Return the [X, Y] coordinate for the center point of the cell that contains the specified text.  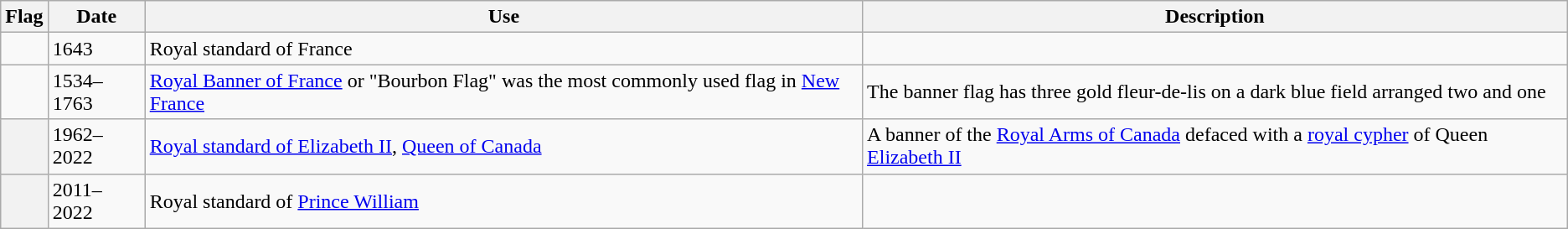
Description [1215, 17]
Royal standard of France [503, 49]
1643 [96, 49]
Flag [24, 17]
1962–2022 [96, 146]
A banner of the Royal Arms of Canada defaced with a royal cypher of Queen Elizabeth II [1215, 146]
Royal standard of Elizabeth II, Queen of Canada [503, 146]
Use [503, 17]
1534–1763 [96, 92]
Date [96, 17]
The banner flag has three gold fleur-de-lis on a dark blue field arranged two and one [1215, 92]
Royal standard of Prince William [503, 201]
2011–2022 [96, 201]
Royal Banner of France or "Bourbon Flag" was the most commonly used flag in New France [503, 92]
